Return [x, y] of the center of cell containing provided text 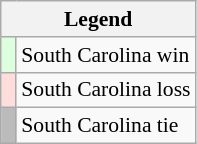
South Carolina tie [106, 126]
South Carolina loss [106, 90]
South Carolina win [106, 55]
Legend [98, 19]
